Pinpoint the cell where the given text exists, returning its [x, y] midpoint coordinate. 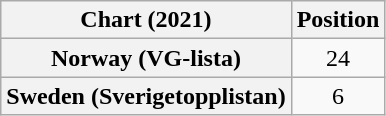
Position [338, 20]
Norway (VG-lista) [146, 58]
24 [338, 58]
Sweden (Sverigetopplistan) [146, 96]
6 [338, 96]
Chart (2021) [146, 20]
